Return the [X, Y] coordinate for the center point of the cell that contains the specified text.  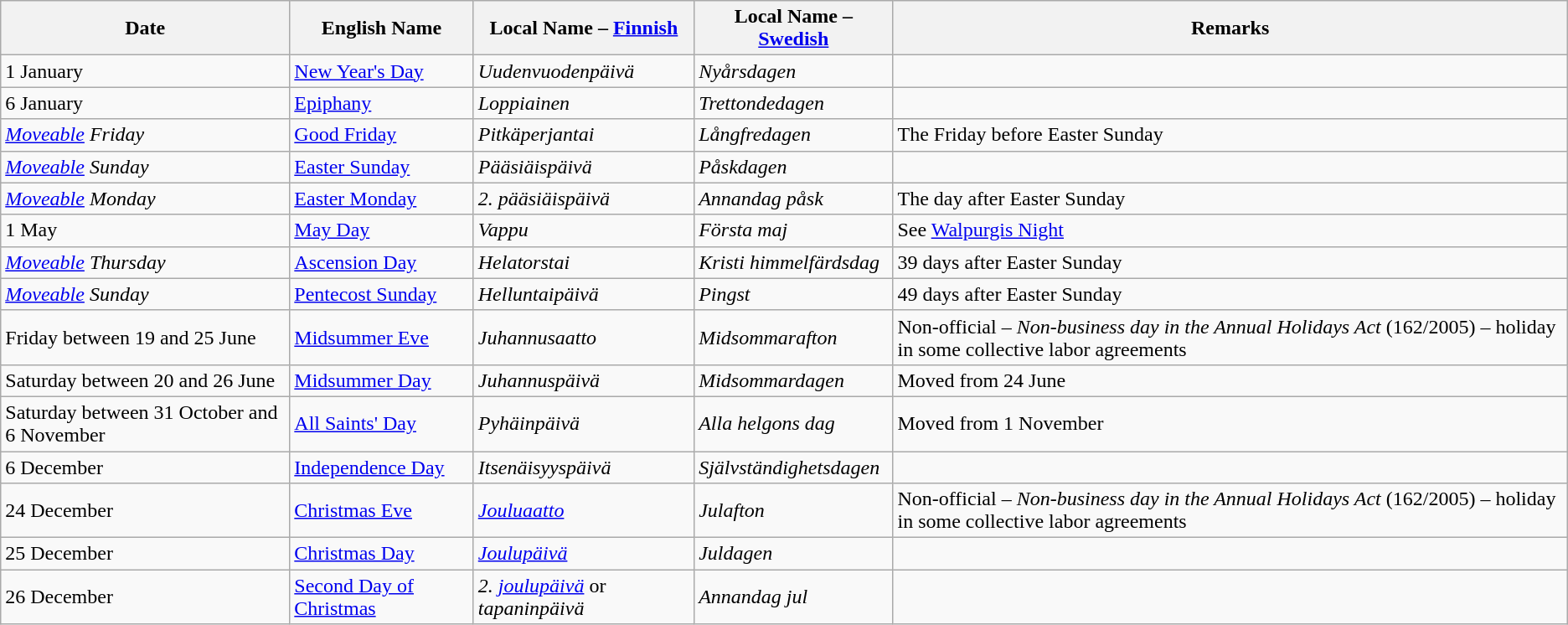
See Walpurgis Night [1230, 230]
Saturday between 20 and 26 June [146, 380]
Moved from 24 June [1230, 380]
May Day [382, 230]
Moveable Friday [146, 135]
Pääsiäispäivä [583, 167]
Easter Monday [382, 199]
6 December [146, 467]
Nyårsdagen [794, 71]
Midsummer Eve [382, 337]
Första maj [794, 230]
25 December [146, 554]
Moveable Monday [146, 199]
Annandag påsk [794, 199]
Epiphany [382, 103]
Midsommarafton [794, 337]
Joulupäivä [583, 554]
1 May [146, 230]
Juldagen [794, 554]
49 days after Easter Sunday [1230, 294]
Date [146, 28]
Juhannuspäivä [583, 380]
Långfredagen [794, 135]
Uudenvuodenpäivä [583, 71]
6 January [146, 103]
2. pääsiäispäivä [583, 199]
New Year's Day [382, 71]
24 December [146, 511]
Midsommardagen [794, 380]
Christmas Day [382, 554]
Remarks [1230, 28]
Alla helgons dag [794, 424]
Pentecost Sunday [382, 294]
Loppiainen [583, 103]
Ascension Day [382, 262]
Påskdagen [794, 167]
Julafton [794, 511]
Självständighetsdagen [794, 467]
Kristi himmelfärdsdag [794, 262]
Easter Sunday [382, 167]
Local Name – Finnish [583, 28]
Saturday between 31 October and 6 November [146, 424]
English Name [382, 28]
Good Friday [382, 135]
Pitkäperjantai [583, 135]
39 days after Easter Sunday [1230, 262]
Pyhäinpäivä [583, 424]
Trettondedagen [794, 103]
Annandag jul [794, 597]
Independence Day [382, 467]
Jouluaatto [583, 511]
Vappu [583, 230]
2. joulupäivä or tapaninpäivä [583, 597]
Midsummer Day [382, 380]
Helatorstai [583, 262]
26 December [146, 597]
All Saints' Day [382, 424]
The day after Easter Sunday [1230, 199]
Moved from 1 November [1230, 424]
Christmas Eve [382, 511]
Friday between 19 and 25 June [146, 337]
The Friday before Easter Sunday [1230, 135]
Pingst [794, 294]
Local Name – Swedish [794, 28]
Moveable Thursday [146, 262]
Second Day of Christmas [382, 597]
Itsenäisyyspäivä [583, 467]
Helluntaipäivä [583, 294]
Juhannusaatto [583, 337]
1 January [146, 71]
